Search for the cell housing the specified text and yield its [x, y] center coordinate. 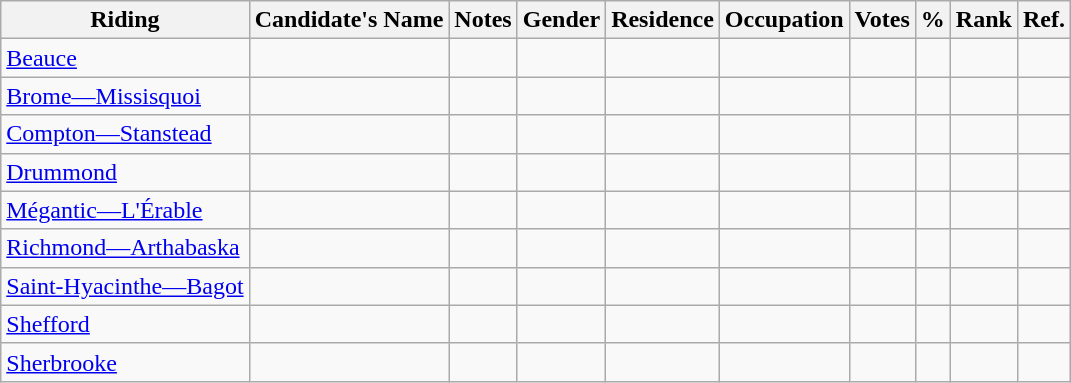
Candidate's Name [349, 20]
Riding [125, 20]
Drummond [125, 172]
Sherbrooke [125, 362]
Compton—Stanstead [125, 134]
% [932, 20]
Gender [561, 20]
Occupation [784, 20]
Notes [483, 20]
Beauce [125, 58]
Votes [882, 20]
Shefford [125, 324]
Rank [984, 20]
Mégantic—L'Érable [125, 210]
Residence [663, 20]
Brome—Missisquoi [125, 96]
Saint-Hyacinthe—Bagot [125, 286]
Ref. [1044, 20]
Richmond—Arthabaska [125, 248]
